Pinpoint the cell where the given text exists, returning its [x, y] midpoint coordinate. 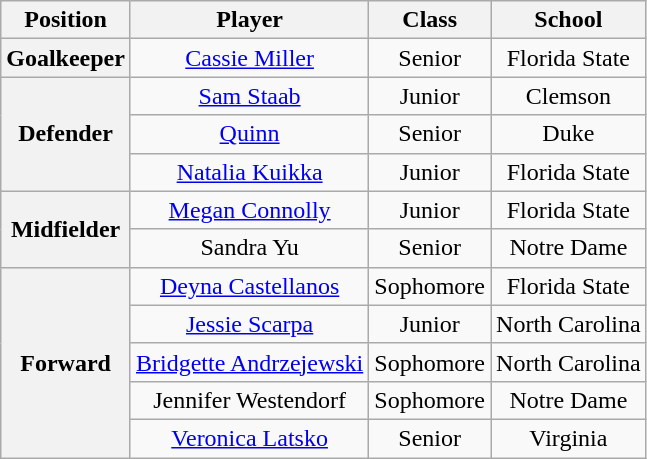
Position [66, 20]
Forward [66, 362]
Megan Connolly [249, 210]
Jennifer Westendorf [249, 400]
Cassie Miller [249, 58]
Goalkeeper [66, 58]
Duke [569, 134]
Deyna Castellanos [249, 286]
Natalia Kuikka [249, 172]
Bridgette Andrzejewski [249, 362]
Jessie Scarpa [249, 324]
Midfielder [66, 229]
Virginia [569, 438]
Clemson [569, 96]
Player [249, 20]
Quinn [249, 134]
Veronica Latsko [249, 438]
Sandra Yu [249, 248]
Class [430, 20]
Sam Staab [249, 96]
School [569, 20]
Defender [66, 134]
